Capture the cell that displays the provided text and extract its [X, Y] central coordinate. 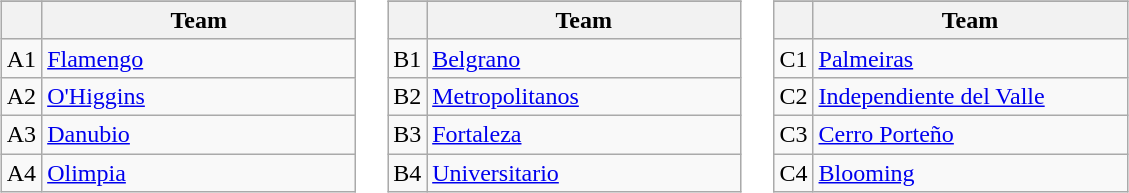
C1 [794, 58]
Blooming [970, 173]
Belgrano [584, 58]
Universitario [584, 173]
C2 [794, 96]
Independiente del Valle [970, 96]
B2 [408, 96]
Palmeiras [970, 58]
O'Higgins [199, 96]
B3 [408, 134]
B1 [408, 58]
C4 [794, 173]
Olimpia [199, 173]
Flamengo [199, 58]
A3 [21, 134]
A4 [21, 173]
Cerro Porteño [970, 134]
B4 [408, 173]
A2 [21, 96]
Fortaleza [584, 134]
Metropolitanos [584, 96]
Danubio [199, 134]
C3 [794, 134]
A1 [21, 58]
